Find where the given text appears and provide that cell's center as (X, Y) coordinate. 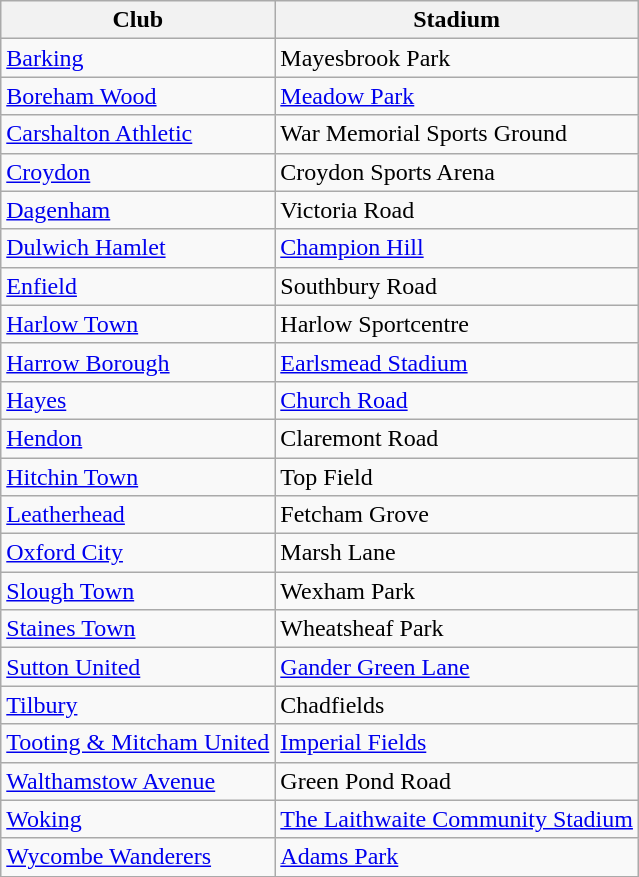
Carshalton Athletic (138, 134)
Tilbury (138, 705)
Harlow Town (138, 324)
Green Pond Road (457, 781)
Church Road (457, 400)
Tooting & Mitcham United (138, 743)
Chadfields (457, 705)
Barking (138, 58)
Dulwich Hamlet (138, 248)
Mayesbrook Park (457, 58)
Meadow Park (457, 96)
Victoria Road (457, 210)
Hendon (138, 438)
Hayes (138, 400)
Wycombe Wanderers (138, 857)
Croydon (138, 172)
Claremont Road (457, 438)
Dagenham (138, 210)
Southbury Road (457, 286)
Oxford City (138, 553)
Champion Hill (457, 248)
Croydon Sports Arena (457, 172)
Walthamstow Avenue (138, 781)
Boreham Wood (138, 96)
Wheatsheaf Park (457, 629)
Harlow Sportcentre (457, 324)
Leatherhead (138, 515)
Club (138, 20)
Marsh Lane (457, 553)
Top Field (457, 477)
War Memorial Sports Ground (457, 134)
Wexham Park (457, 591)
Imperial Fields (457, 743)
Harrow Borough (138, 362)
Hitchin Town (138, 477)
Sutton United (138, 667)
Slough Town (138, 591)
Staines Town (138, 629)
Fetcham Grove (457, 515)
The Laithwaite Community Stadium (457, 819)
Earlsmead Stadium (457, 362)
Woking (138, 819)
Gander Green Lane (457, 667)
Adams Park (457, 857)
Stadium (457, 20)
Enfield (138, 286)
